Detect which cell encompasses the target text, then output its [x, y] center coordinate. 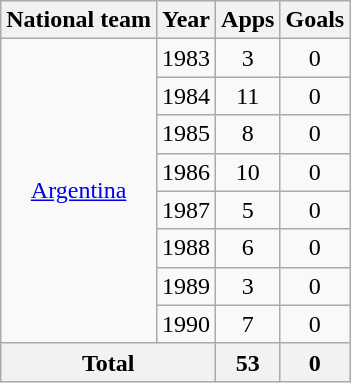
53 [248, 362]
Year [186, 20]
5 [248, 210]
1983 [186, 58]
1990 [186, 324]
Argentina [79, 191]
1985 [186, 134]
Total [108, 362]
10 [248, 172]
1989 [186, 286]
6 [248, 248]
1986 [186, 172]
National team [79, 20]
8 [248, 134]
11 [248, 96]
7 [248, 324]
Goals [315, 20]
1987 [186, 210]
1988 [186, 248]
Apps [248, 20]
1984 [186, 96]
